Extract the (x, y) coordinate from the center of the cell holding the provided text.  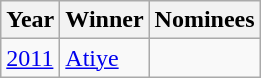
Year (30, 20)
Atiye (104, 58)
Winner (104, 20)
Nominees (204, 20)
2011 (30, 58)
